Return (X, Y) of the center of cell containing provided text 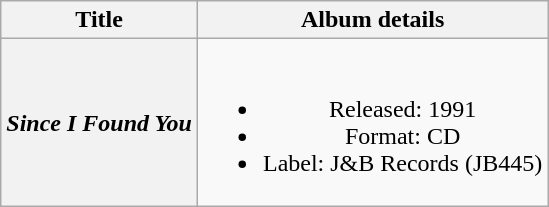
Title (100, 20)
Since I Found You (100, 122)
Released: 1991Format: CDLabel: J&B Records (JB445) (372, 122)
Album details (372, 20)
